From the cell containing the given text, extract its center point as (X, Y) coordinate. 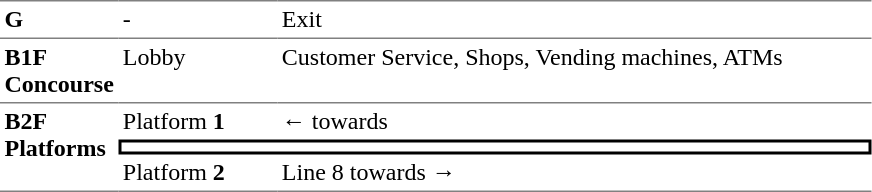
Exit (574, 19)
Lobby (198, 71)
B2FPlatforms (59, 148)
- (198, 19)
Platform 1 (198, 122)
G (59, 19)
Line 8 towards → (574, 173)
B1FConcourse (59, 71)
Customer Service, Shops, Vending machines, ATMs (574, 71)
Platform 2 (198, 173)
← towards (574, 122)
